Extract the (X, Y) coordinate from the center of the cell holding the provided text.  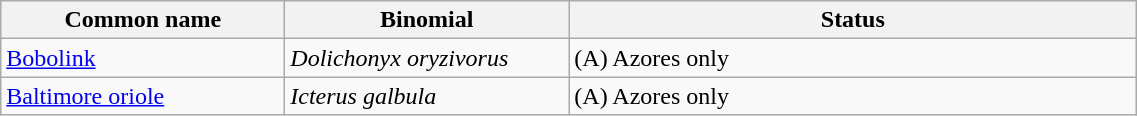
Bobolink (143, 58)
Dolichonyx oryzivorus (427, 58)
Baltimore oriole (143, 96)
Status (853, 20)
Icterus galbula (427, 96)
Binomial (427, 20)
Common name (143, 20)
